Output the (x, y) coordinate of the center of the cell containing the given text.  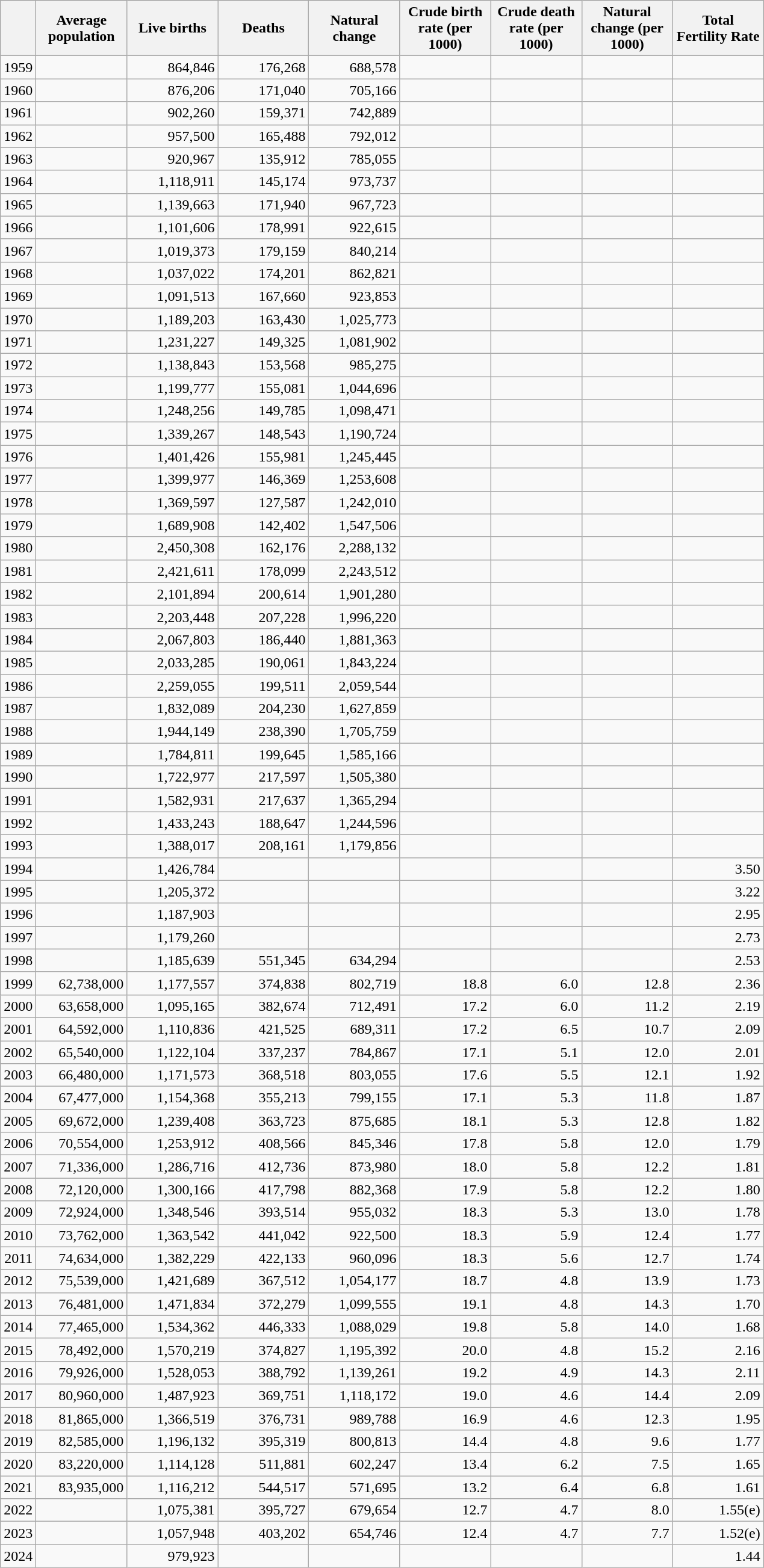
1.52(e) (718, 1533)
1987 (18, 709)
1,245,445 (354, 457)
5.6 (536, 1258)
1971 (18, 342)
689,311 (354, 1029)
14.0 (627, 1327)
955,032 (354, 1212)
1,426,784 (172, 869)
66,480,000 (82, 1075)
1,534,362 (172, 1327)
1959 (18, 67)
1,433,243 (172, 823)
4.9 (536, 1372)
12.1 (627, 1075)
688,578 (354, 67)
395,727 (264, 1510)
162,176 (264, 548)
146,369 (264, 480)
985,275 (354, 365)
1,689,908 (172, 525)
2013 (18, 1304)
1983 (18, 617)
2015 (18, 1350)
1990 (18, 777)
1998 (18, 960)
Crude death rate (per 1000) (536, 28)
1,185,639 (172, 960)
Average population (82, 28)
1,054,177 (354, 1281)
1,388,017 (172, 846)
69,672,000 (82, 1121)
2008 (18, 1190)
2010 (18, 1235)
1986 (18, 685)
1.87 (718, 1098)
6.5 (536, 1029)
654,746 (354, 1533)
1,248,256 (172, 411)
602,247 (354, 1465)
74,634,000 (82, 1258)
1,189,203 (172, 319)
785,055 (354, 159)
1,057,948 (172, 1533)
5.9 (536, 1235)
72,924,000 (82, 1212)
3.50 (718, 869)
712,491 (354, 1006)
511,881 (264, 1465)
71,336,000 (82, 1167)
83,935,000 (82, 1487)
2.11 (718, 1372)
72,120,000 (82, 1190)
1981 (18, 571)
148,543 (264, 434)
989,788 (354, 1418)
1980 (18, 548)
355,213 (264, 1098)
Total Fertility Rate (718, 28)
2019 (18, 1442)
13.0 (627, 1212)
634,294 (354, 960)
422,133 (264, 1258)
2020 (18, 1465)
19.8 (446, 1327)
149,785 (264, 411)
2,203,448 (172, 617)
155,081 (264, 388)
1988 (18, 732)
2.36 (718, 983)
967,723 (354, 205)
1,843,224 (354, 662)
75,539,000 (82, 1281)
238,390 (264, 732)
1,075,381 (172, 1510)
2007 (18, 1167)
2005 (18, 1121)
199,645 (264, 755)
1968 (18, 273)
1,253,912 (172, 1144)
18.8 (446, 983)
13.4 (446, 1465)
1.82 (718, 1121)
882,368 (354, 1190)
802,719 (354, 983)
372,279 (264, 1304)
368,518 (264, 1075)
441,042 (264, 1235)
1,944,149 (172, 732)
1,101,606 (172, 227)
1,139,663 (172, 205)
1.44 (718, 1556)
792,012 (354, 136)
1,286,716 (172, 1167)
1.79 (718, 1144)
16.9 (446, 1418)
1.78 (718, 1212)
7.7 (627, 1533)
875,685 (354, 1121)
1,300,166 (172, 1190)
2,450,308 (172, 548)
2024 (18, 1556)
1993 (18, 846)
153,568 (264, 365)
1,382,229 (172, 1258)
13.2 (446, 1487)
571,695 (354, 1487)
2.73 (718, 937)
922,615 (354, 227)
190,061 (264, 662)
145,174 (264, 182)
188,647 (264, 823)
979,923 (172, 1556)
199,511 (264, 685)
1,138,843 (172, 365)
1,088,029 (354, 1327)
2,421,611 (172, 571)
1963 (18, 159)
1.80 (718, 1190)
873,980 (354, 1167)
2.95 (718, 915)
2017 (18, 1395)
1,044,696 (354, 388)
845,346 (354, 1144)
1,505,380 (354, 777)
408,566 (264, 1144)
159,371 (264, 113)
1,582,931 (172, 800)
1997 (18, 937)
19.0 (446, 1395)
1,081,902 (354, 342)
18.0 (446, 1167)
1.73 (718, 1281)
1.68 (718, 1327)
179,159 (264, 250)
1.70 (718, 1304)
165,488 (264, 136)
1,365,294 (354, 800)
1982 (18, 594)
65,540,000 (82, 1052)
1984 (18, 640)
178,099 (264, 571)
2002 (18, 1052)
1,179,856 (354, 846)
2.16 (718, 1350)
149,325 (264, 342)
1.55(e) (718, 1510)
2011 (18, 1258)
367,512 (264, 1281)
374,838 (264, 983)
19.1 (446, 1304)
9.6 (627, 1442)
388,792 (264, 1372)
1970 (18, 319)
2,033,285 (172, 662)
1967 (18, 250)
2023 (18, 1533)
1,091,513 (172, 296)
363,723 (264, 1121)
1978 (18, 502)
1.95 (718, 1418)
1,205,372 (172, 892)
142,402 (264, 525)
412,736 (264, 1167)
1960 (18, 90)
2006 (18, 1144)
17.8 (446, 1144)
1,196,132 (172, 1442)
6.4 (536, 1487)
1,179,260 (172, 937)
83,220,000 (82, 1465)
174,201 (264, 273)
1,239,408 (172, 1121)
1,195,392 (354, 1350)
18.1 (446, 1121)
923,853 (354, 296)
1,037,022 (172, 273)
2001 (18, 1029)
1,348,546 (172, 1212)
2,059,544 (354, 685)
12.3 (627, 1418)
2,101,894 (172, 594)
1972 (18, 365)
1.65 (718, 1465)
1,399,977 (172, 480)
6.2 (536, 1465)
76,481,000 (82, 1304)
1,244,596 (354, 823)
1,528,053 (172, 1372)
204,230 (264, 709)
Natural change (per 1000) (627, 28)
155,981 (264, 457)
Live births (172, 28)
11.8 (627, 1098)
1,190,724 (354, 434)
417,798 (264, 1190)
551,345 (264, 960)
1,118,911 (172, 182)
2000 (18, 1006)
1976 (18, 457)
2.53 (718, 960)
1961 (18, 113)
8.0 (627, 1510)
1,547,506 (354, 525)
1965 (18, 205)
973,737 (354, 182)
864,846 (172, 67)
1977 (18, 480)
369,751 (264, 1395)
1,401,426 (172, 457)
544,517 (264, 1487)
374,827 (264, 1350)
1996 (18, 915)
200,614 (264, 594)
1966 (18, 227)
217,637 (264, 800)
1,187,903 (172, 915)
1964 (18, 182)
2,259,055 (172, 685)
1,421,689 (172, 1281)
1,784,811 (172, 755)
63,658,000 (82, 1006)
Natural change (354, 28)
2004 (18, 1098)
2018 (18, 1418)
2,243,512 (354, 571)
376,731 (264, 1418)
2012 (18, 1281)
2.01 (718, 1052)
337,237 (264, 1052)
178,991 (264, 227)
421,525 (264, 1029)
13.9 (627, 1281)
208,161 (264, 846)
1,154,368 (172, 1098)
2,067,803 (172, 640)
1,095,165 (172, 1006)
393,514 (264, 1212)
1974 (18, 411)
1,253,608 (354, 480)
17.9 (446, 1190)
1,231,227 (172, 342)
1,171,573 (172, 1075)
2.19 (718, 1006)
1973 (18, 388)
1,722,977 (172, 777)
19.2 (446, 1372)
2021 (18, 1487)
207,228 (264, 617)
705,166 (354, 90)
62,738,000 (82, 983)
80,960,000 (82, 1395)
2003 (18, 1075)
176,268 (264, 67)
742,889 (354, 113)
1.81 (718, 1167)
1,019,373 (172, 250)
902,260 (172, 113)
382,674 (264, 1006)
167,660 (264, 296)
1,199,777 (172, 388)
1962 (18, 136)
79,926,000 (82, 1372)
2016 (18, 1372)
64,592,000 (82, 1029)
1.61 (718, 1487)
Deaths (264, 28)
1,122,104 (172, 1052)
186,440 (264, 640)
1.92 (718, 1075)
1985 (18, 662)
82,585,000 (82, 1442)
1,139,261 (354, 1372)
800,813 (354, 1442)
1,114,128 (172, 1465)
1,366,519 (172, 1418)
70,554,000 (82, 1144)
920,967 (172, 159)
1995 (18, 892)
1,881,363 (354, 640)
395,319 (264, 1442)
957,500 (172, 136)
1,627,859 (354, 709)
1.74 (718, 1258)
1,363,542 (172, 1235)
171,940 (264, 205)
171,040 (264, 90)
1,487,923 (172, 1395)
1994 (18, 869)
20.0 (446, 1350)
1,585,166 (354, 755)
135,912 (264, 159)
5.1 (536, 1052)
1989 (18, 755)
1,705,759 (354, 732)
17.6 (446, 1075)
127,587 (264, 502)
78,492,000 (82, 1350)
67,477,000 (82, 1098)
1975 (18, 434)
1,369,597 (172, 502)
2009 (18, 1212)
10.7 (627, 1029)
1,471,834 (172, 1304)
18.7 (446, 1281)
679,654 (354, 1510)
1969 (18, 296)
446,333 (264, 1327)
6.8 (627, 1487)
1,098,471 (354, 411)
1,339,267 (172, 434)
1,099,555 (354, 1304)
1,570,219 (172, 1350)
1,025,773 (354, 319)
1,242,010 (354, 502)
1,116,212 (172, 1487)
1991 (18, 800)
163,430 (264, 319)
1,901,280 (354, 594)
840,214 (354, 250)
1,118,172 (354, 1395)
3.22 (718, 892)
799,155 (354, 1098)
5.5 (536, 1075)
2,288,132 (354, 548)
81,865,000 (82, 1418)
77,465,000 (82, 1327)
1999 (18, 983)
876,206 (172, 90)
1,996,220 (354, 617)
73,762,000 (82, 1235)
1979 (18, 525)
1,832,089 (172, 709)
7.5 (627, 1465)
217,597 (264, 777)
1992 (18, 823)
403,202 (264, 1533)
1,110,836 (172, 1029)
Crude birth rate (per 1000) (446, 28)
803,055 (354, 1075)
784,867 (354, 1052)
2014 (18, 1327)
15.2 (627, 1350)
960,096 (354, 1258)
1,177,557 (172, 983)
2022 (18, 1510)
922,500 (354, 1235)
11.2 (627, 1006)
862,821 (354, 273)
